Capture the cell that displays the provided text and extract its [X, Y] central coordinate. 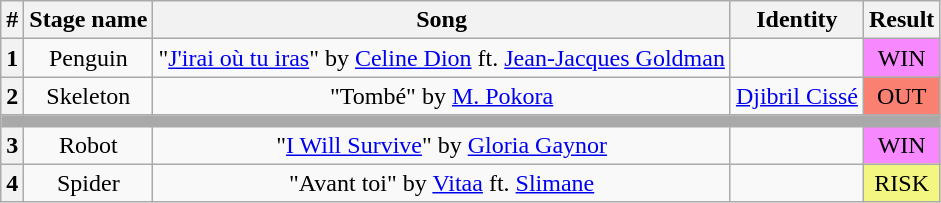
"Avant toi" by Vitaa ft. Slimane [442, 183]
Robot [88, 145]
"I Will Survive" by Gloria Gaynor [442, 145]
4 [12, 183]
Identity [796, 20]
RISK [901, 183]
Result [901, 20]
Djibril Cissé [796, 96]
1 [12, 58]
Stage name [88, 20]
"Tombé" by M. Pokora [442, 96]
Spider [88, 183]
Skeleton [88, 96]
"J'irai où tu iras" by Celine Dion ft. Jean-Jacques Goldman [442, 58]
2 [12, 96]
Penguin [88, 58]
OUT [901, 96]
Song [442, 20]
# [12, 20]
3 [12, 145]
